From the cell containing the given text, extract its center point as [x, y] coordinate. 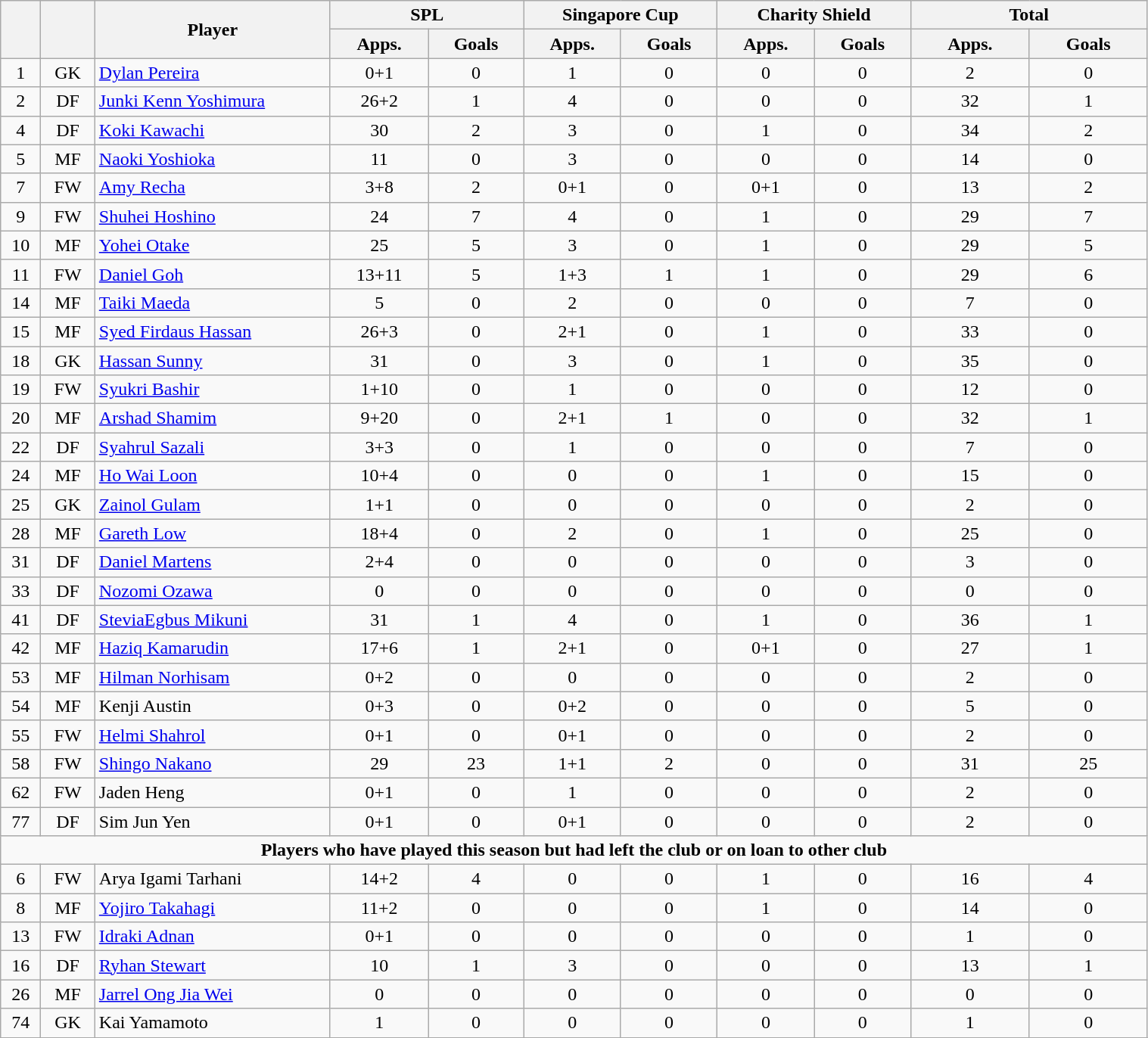
Ho Wai Loon [212, 476]
27 [970, 648]
20 [21, 418]
Taiki Maeda [212, 303]
1+3 [572, 274]
35 [970, 361]
23 [476, 763]
Kenji Austin [212, 706]
36 [970, 620]
Syed Firdaus Hassan [212, 331]
10+4 [379, 476]
Hassan Sunny [212, 361]
Syukri Bashir [212, 390]
Jaden Heng [212, 792]
Daniel Goh [212, 274]
Yojiro Takahagi [212, 908]
41 [21, 620]
Gareth Low [212, 533]
Kai Yamamoto [212, 1023]
Singapore Cup [621, 15]
0+3 [379, 706]
Jarrel Ong Jia Wei [212, 994]
Total [1029, 15]
Zainol Gulam [212, 505]
14+2 [379, 879]
74 [21, 1023]
19 [21, 390]
SteviaEgbus Mikuni [212, 620]
18+4 [379, 533]
Dylan Pereira [212, 73]
Shuhei Hoshino [212, 216]
Syahrul Sazali [212, 447]
Ryhan Stewart [212, 965]
Amy Recha [212, 188]
Junki Kenn Yoshimura [212, 101]
18 [21, 361]
Idraki Adnan [212, 937]
Shingo Nakano [212, 763]
Haziq Kamarudin [212, 648]
11+2 [379, 908]
3+3 [379, 447]
62 [21, 792]
26+2 [379, 101]
42 [21, 648]
Hilman Norhisam [212, 677]
22 [21, 447]
77 [21, 821]
3+8 [379, 188]
9 [21, 216]
Nozomi Ozawa [212, 591]
26+3 [379, 331]
Player [212, 30]
Daniel Martens [212, 562]
Yohei Otake [212, 245]
8 [21, 908]
58 [21, 763]
2+4 [379, 562]
9+20 [379, 418]
Helmi Shahrol [212, 735]
26 [21, 994]
1+10 [379, 390]
28 [21, 533]
12 [970, 390]
Players who have played this season but had left the club or on loan to other club [574, 850]
Arshad Shamim [212, 418]
53 [21, 677]
54 [21, 706]
30 [379, 130]
13+11 [379, 274]
34 [970, 130]
Charity Shield [814, 15]
SPL [427, 15]
Sim Jun Yen [212, 821]
Koki Kawachi [212, 130]
17+6 [379, 648]
Arya Igami Tarhani [212, 879]
Naoki Yoshioka [212, 159]
55 [21, 735]
